Identify which cell holds the provided text, then report its [X, Y] central coordinate. 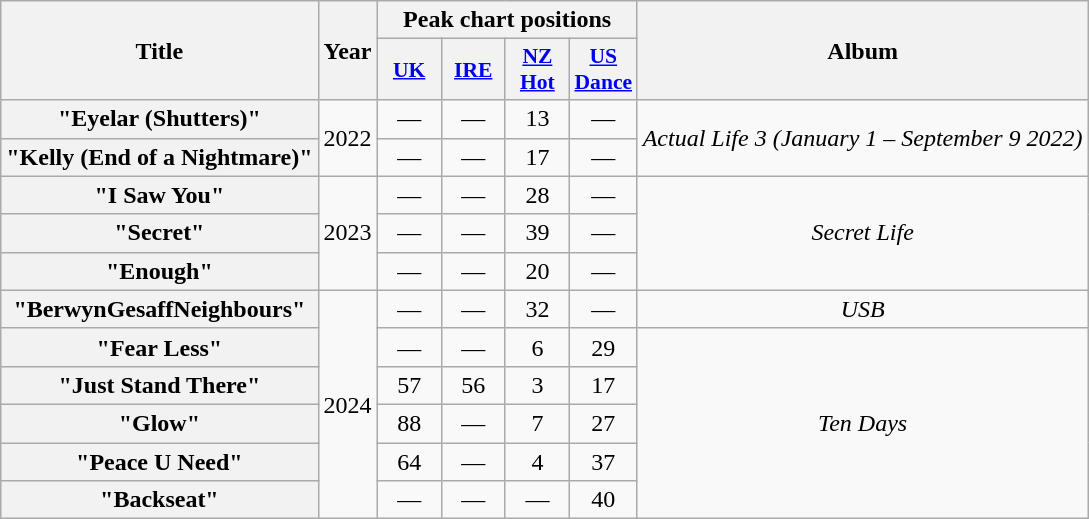
Peak chart positions [507, 20]
7 [537, 423]
Secret Life [862, 233]
40 [603, 500]
56 [473, 385]
Ten Days [862, 423]
"Peace U Need" [160, 461]
"Secret" [160, 233]
32 [537, 309]
3 [537, 385]
64 [409, 461]
"Eyelar (Shutters)" [160, 119]
29 [603, 347]
2022 [348, 138]
"Just Stand There" [160, 385]
Year [348, 50]
UK [409, 70]
13 [537, 119]
"Backseat" [160, 500]
"Enough" [160, 271]
"BerwynGesaffNeighbours" [160, 309]
57 [409, 385]
20 [537, 271]
USB [862, 309]
Title [160, 50]
"Kelly (End of a Nightmare)" [160, 157]
USDance [603, 70]
Actual Life 3 (January 1 – September 9 2022) [862, 138]
"Glow" [160, 423]
"I Saw You" [160, 195]
2023 [348, 233]
88 [409, 423]
27 [603, 423]
4 [537, 461]
IRE [473, 70]
"Fear Less" [160, 347]
2024 [348, 404]
28 [537, 195]
6 [537, 347]
37 [603, 461]
39 [537, 233]
NZHot [537, 70]
Album [862, 50]
